Search for the cell housing the specified text and yield its [X, Y] center coordinate. 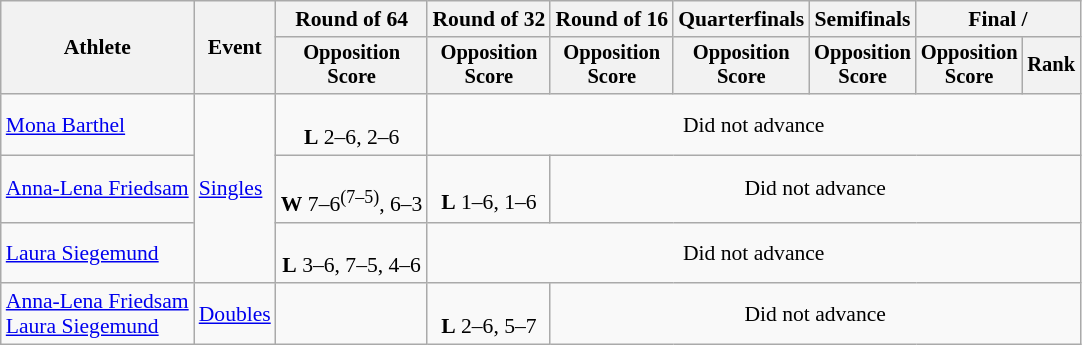
Anna-Lena FriedsamLaura Siegemund [98, 314]
Singles [235, 188]
L 2–6, 5–7 [488, 314]
Round of 16 [612, 19]
Final / [998, 19]
Quarterfinals [741, 19]
Doubles [235, 314]
Mona Barthel [98, 124]
L 2–6, 2–6 [352, 124]
Rank [1051, 66]
L 1–6, 1–6 [488, 190]
Athlete [98, 48]
Anna-Lena Friedsam [98, 190]
W 7–6(7–5), 6–3 [352, 190]
Event [235, 48]
Round of 64 [352, 19]
L 3–6, 7–5, 4–6 [352, 252]
Laura Siegemund [98, 252]
Semifinals [862, 19]
Round of 32 [488, 19]
